Locate the cell with the specified text and output its (x, y) center coordinate. 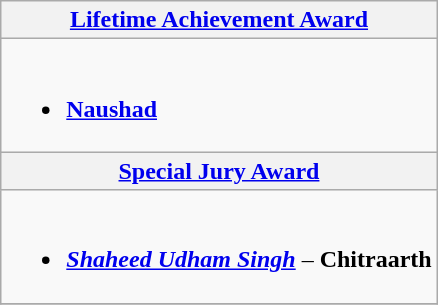
Special Jury Award (219, 171)
Shaheed Udham Singh – Chitraarth (219, 246)
Naushad (219, 96)
Lifetime Achievement Award (219, 20)
